Search for the cell housing the specified text and yield its [x, y] center coordinate. 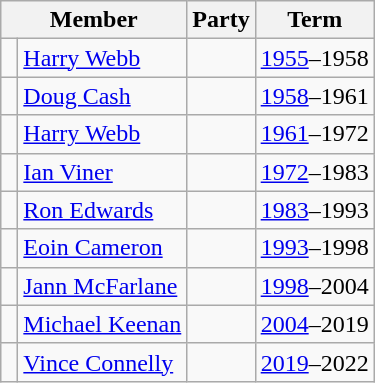
Doug Cash [102, 96]
Ian Viner [102, 172]
Vince Connelly [102, 362]
Michael Keenan [102, 324]
Ron Edwards [102, 210]
1993–1998 [314, 248]
1998–2004 [314, 286]
Jann McFarlane [102, 286]
2004–2019 [314, 324]
1983–1993 [314, 210]
1961–1972 [314, 134]
2019–2022 [314, 362]
1958–1961 [314, 96]
1955–1958 [314, 58]
Member [94, 20]
Eoin Cameron [102, 248]
Term [314, 20]
Party [221, 20]
1972–1983 [314, 172]
